For the text-containing cell, return its midpoint in (X, Y) coordinate format. 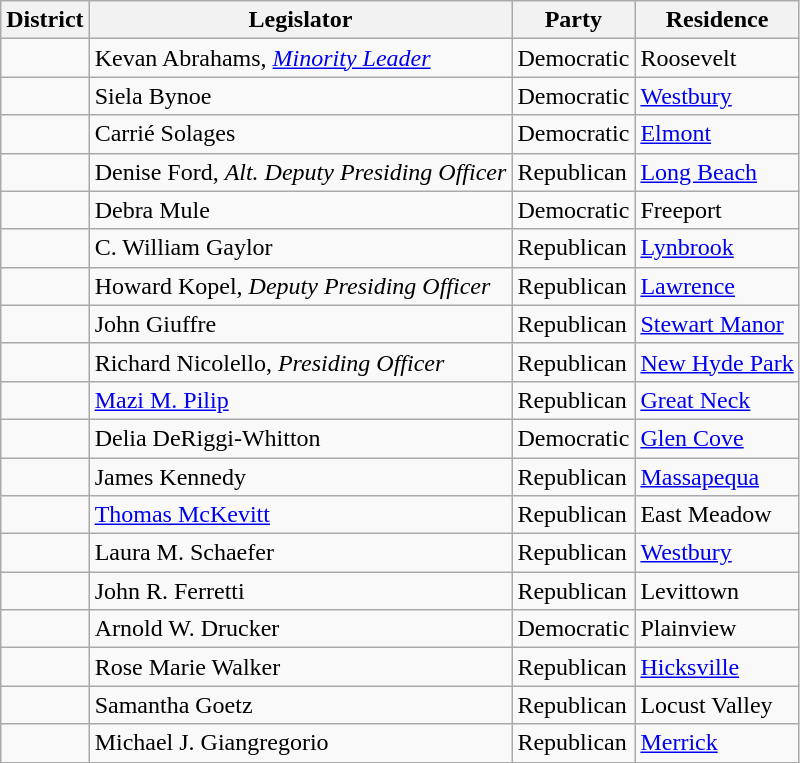
Debra Mule (300, 210)
John Giuffre (300, 324)
Samantha Goetz (300, 705)
Mazi M. Pilip (300, 400)
Denise Ford, Alt. Deputy Presiding Officer (300, 172)
Lawrence (717, 286)
Arnold W. Drucker (300, 629)
Massapequa (717, 477)
C. William Gaylor (300, 248)
District (45, 20)
Stewart Manor (717, 324)
Thomas McKevitt (300, 515)
Residence (717, 20)
Long Beach (717, 172)
Carrié Solages (300, 134)
Howard Kopel, Deputy Presiding Officer (300, 286)
Great Neck (717, 400)
Glen Cove (717, 438)
Plainview (717, 629)
Kevan Abrahams, Minority Leader (300, 58)
Hicksville (717, 667)
Rose Marie Walker (300, 667)
Michael J. Giangregorio (300, 743)
Levittown (717, 591)
East Meadow (717, 515)
Roosevelt (717, 58)
Merrick (717, 743)
Siela Bynoe (300, 96)
Locust Valley (717, 705)
John R. Ferretti (300, 591)
Freeport (717, 210)
Lynbrook (717, 248)
Delia DeRiggi-Whitton (300, 438)
Party (574, 20)
Elmont (717, 134)
James Kennedy (300, 477)
New Hyde Park (717, 362)
Laura M. Schaefer (300, 553)
Legislator (300, 20)
Richard Nicolello, Presiding Officer (300, 362)
